From the cell containing the given text, extract its center point as [X, Y] coordinate. 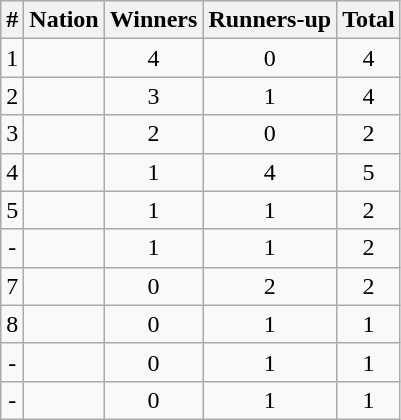
7 [12, 286]
Winners [154, 20]
Total [369, 20]
Nation [64, 20]
# [12, 20]
8 [12, 324]
Runners-up [270, 20]
